Extract the (X, Y) coordinate from the center of the cell holding the provided text.  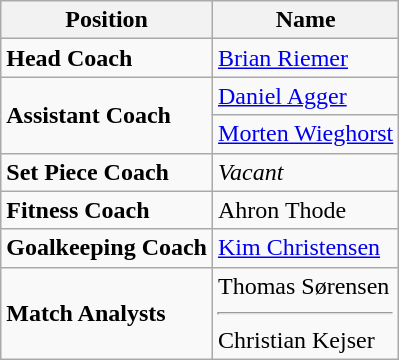
Fitness Coach (107, 210)
Morten Wieghorst (306, 134)
Brian Riemer (306, 58)
Thomas Sørensen Christian Kejser (306, 313)
Set Piece Coach (107, 172)
Goalkeeping Coach (107, 248)
Head Coach (107, 58)
Daniel Agger (306, 96)
Vacant (306, 172)
Assistant Coach (107, 115)
Kim Christensen (306, 248)
Match Analysts (107, 313)
Name (306, 20)
Position (107, 20)
Ahron Thode (306, 210)
